Pinpoint the cell where the given text exists, returning its [X, Y] midpoint coordinate. 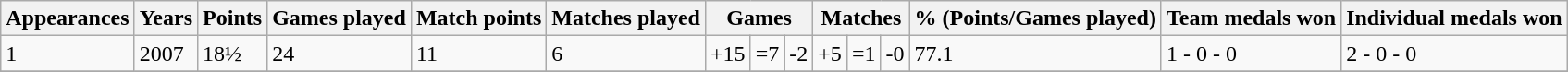
Individual medals won [1454, 18]
Appearances [68, 18]
-2 [799, 54]
1 [68, 54]
2007 [166, 54]
Team medals won [1251, 18]
1 - 0 - 0 [1251, 54]
Match points [478, 18]
Points [233, 18]
77.1 [1035, 54]
11 [478, 54]
Matches [861, 18]
2 - 0 - 0 [1454, 54]
Years [166, 18]
+5 [831, 54]
Games played [340, 18]
=7 [768, 54]
18½ [233, 54]
-0 [895, 54]
6 [626, 54]
Games [759, 18]
=1 [864, 54]
Matches played [626, 18]
% (Points/Games played) [1035, 18]
+15 [727, 54]
24 [340, 54]
